Locate the cell with the specified text and output its [X, Y] center coordinate. 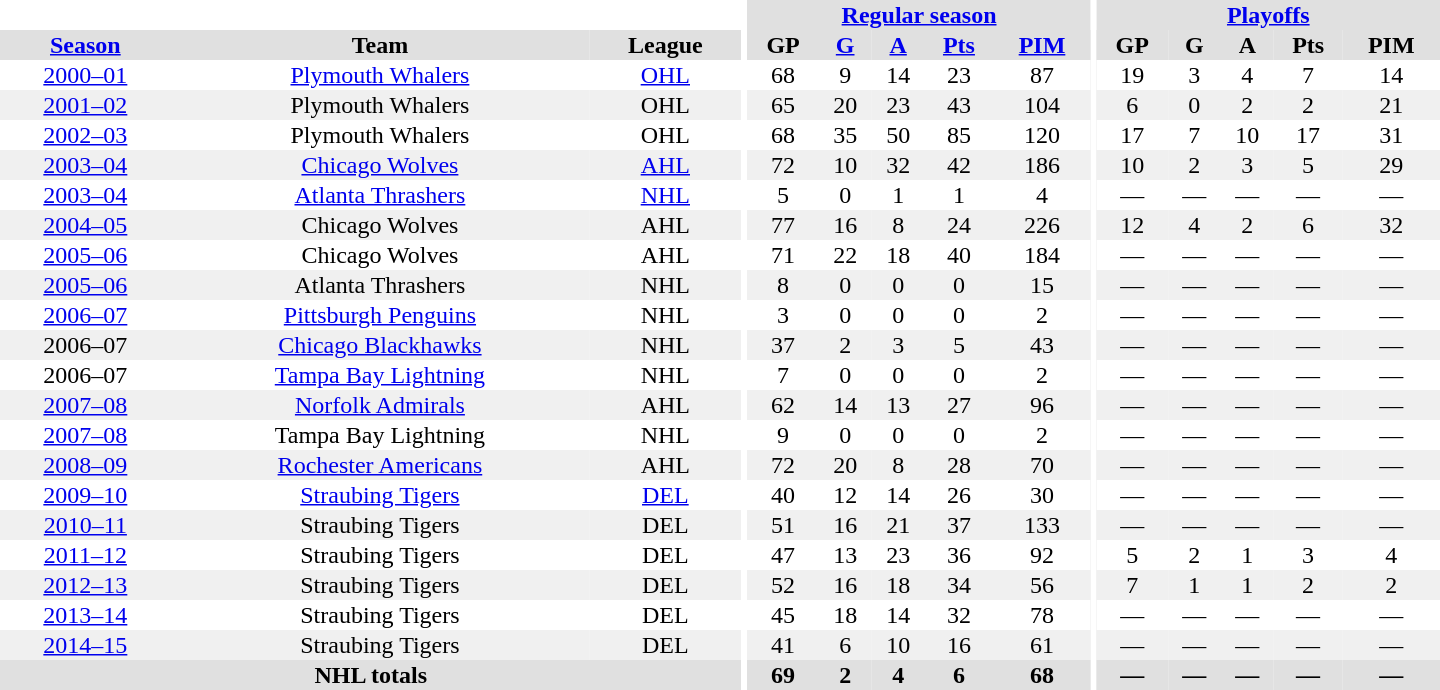
36 [960, 555]
31 [1391, 135]
47 [782, 555]
19 [1132, 75]
Regular season [918, 15]
2002–03 [86, 135]
65 [782, 105]
2014–15 [86, 645]
42 [960, 165]
45 [782, 615]
62 [782, 405]
24 [960, 225]
2010–11 [86, 525]
27 [960, 405]
34 [960, 585]
41 [782, 645]
2001–02 [86, 105]
85 [960, 135]
2009–10 [86, 495]
Team [380, 45]
71 [782, 255]
2013–14 [86, 615]
69 [782, 675]
70 [1042, 465]
Pittsburgh Penguins [380, 315]
28 [960, 465]
Season [86, 45]
NHL totals [371, 675]
Chicago Blackhawks [380, 345]
35 [846, 135]
29 [1391, 165]
92 [1042, 555]
56 [1042, 585]
Rochester Americans [380, 465]
61 [1042, 645]
226 [1042, 225]
2012–13 [86, 585]
87 [1042, 75]
50 [898, 135]
77 [782, 225]
186 [1042, 165]
26 [960, 495]
120 [1042, 135]
22 [846, 255]
184 [1042, 255]
133 [1042, 525]
78 [1042, 615]
2004–05 [86, 225]
15 [1042, 285]
96 [1042, 405]
Norfolk Admirals [380, 405]
51 [782, 525]
2008–09 [86, 465]
104 [1042, 105]
2011–12 [86, 555]
Playoffs [1268, 15]
League [665, 45]
2000–01 [86, 75]
52 [782, 585]
30 [1042, 495]
